Detect which cell encompasses the target text, then output its [X, Y] center coordinate. 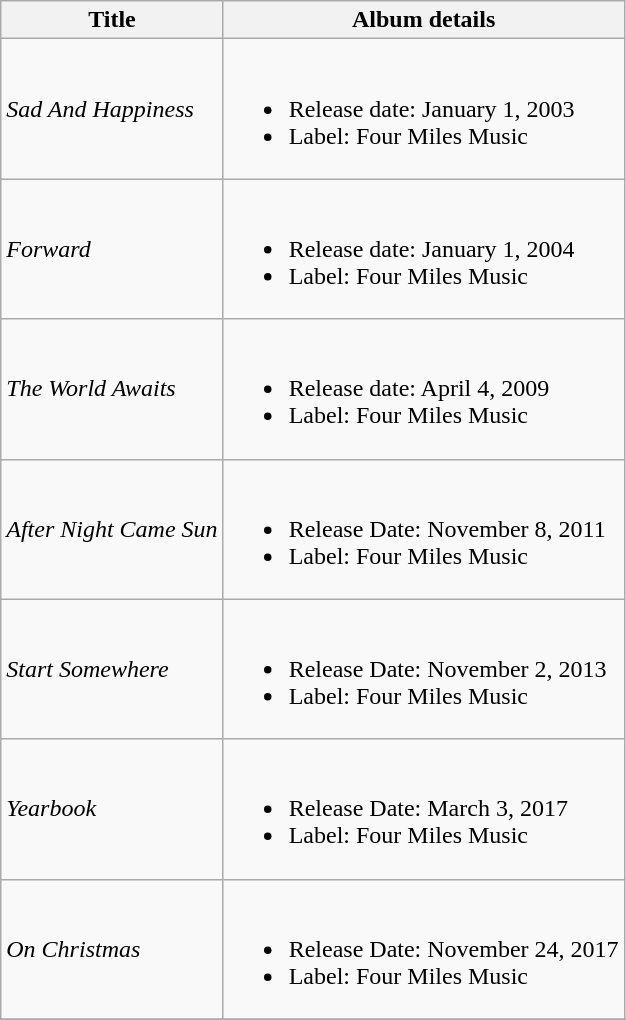
Sad And Happiness [112, 109]
Album details [424, 20]
Release Date: November 8, 2011Label: Four Miles Music [424, 529]
Release date: January 1, 2004Label: Four Miles Music [424, 249]
After Night Came Sun [112, 529]
On Christmas [112, 949]
Forward [112, 249]
Release Date: November 2, 2013Label: Four Miles Music [424, 669]
Release Date: March 3, 2017Label: Four Miles Music [424, 809]
Title [112, 20]
Release Date: November 24, 2017Label: Four Miles Music [424, 949]
Start Somewhere [112, 669]
Yearbook [112, 809]
The World Awaits [112, 389]
Release date: January 1, 2003Label: Four Miles Music [424, 109]
Release date: April 4, 2009Label: Four Miles Music [424, 389]
